Pinpoint the cell where the given text exists, returning its [X, Y] midpoint coordinate. 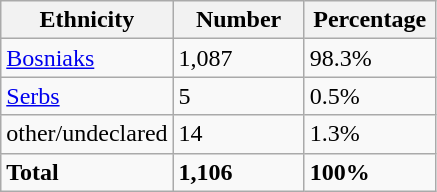
1,087 [238, 58]
Ethnicity [87, 20]
Number [238, 20]
5 [238, 96]
1,106 [238, 172]
98.3% [370, 58]
14 [238, 134]
0.5% [370, 96]
1.3% [370, 134]
other/undeclared [87, 134]
100% [370, 172]
Serbs [87, 96]
Percentage [370, 20]
Total [87, 172]
Bosniaks [87, 58]
